Extract the (x, y) coordinate from the center of the cell holding the provided text.  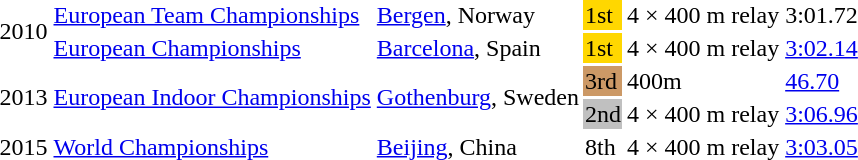
400m (702, 81)
3rd (602, 81)
Barcelona, Spain (478, 48)
European Indoor Championships (212, 98)
European Championships (212, 48)
Bergen, Norway (478, 15)
Gothenburg, Sweden (478, 98)
2nd (602, 114)
European Team Championships (212, 15)
